From the cell containing the given text, extract its center point as (x, y) coordinate. 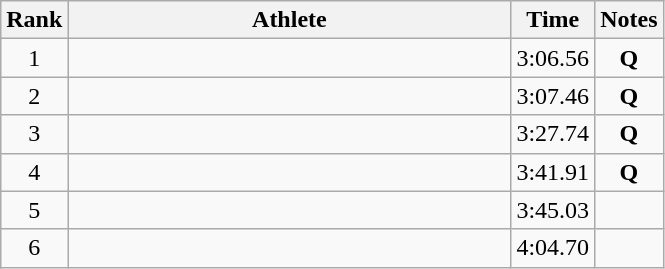
6 (34, 248)
Time (553, 20)
2 (34, 96)
1 (34, 58)
Athlete (290, 20)
4:04.70 (553, 248)
3:41.91 (553, 172)
3:07.46 (553, 96)
3:45.03 (553, 210)
Rank (34, 20)
4 (34, 172)
3 (34, 134)
5 (34, 210)
3:27.74 (553, 134)
3:06.56 (553, 58)
Notes (629, 20)
